Capture the cell that displays the provided text and extract its [X, Y] central coordinate. 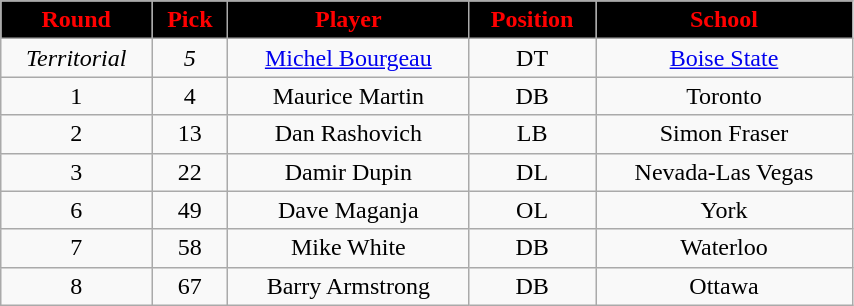
Michel Bourgeau [348, 58]
Nevada-Las Vegas [724, 172]
Position [532, 20]
6 [76, 210]
York [724, 210]
Ottawa [724, 286]
Mike White [348, 248]
Dave Maganja [348, 210]
LB [532, 134]
Dan Rashovich [348, 134]
OL [532, 210]
7 [76, 248]
Toronto [724, 96]
Round [76, 20]
Boise State [724, 58]
1 [76, 96]
49 [190, 210]
Player [348, 20]
Simon Fraser [724, 134]
Barry Armstrong [348, 286]
4 [190, 96]
Territorial [76, 58]
School [724, 20]
Maurice Martin [348, 96]
DT [532, 58]
Waterloo [724, 248]
3 [76, 172]
8 [76, 286]
DL [532, 172]
13 [190, 134]
Damir Dupin [348, 172]
67 [190, 286]
2 [76, 134]
22 [190, 172]
Pick [190, 20]
58 [190, 248]
5 [190, 58]
